Locate the cell with the specified text and output its (x, y) center coordinate. 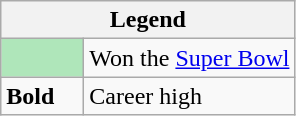
Bold (42, 96)
Career high (190, 96)
Legend (148, 20)
Won the Super Bowl (190, 58)
